Scan for the cell matching the given text and deliver its [X, Y] coordinate at center. 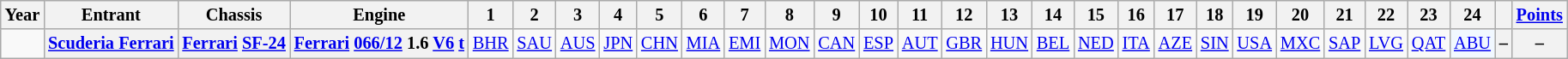
23 [1428, 15]
AUS [578, 44]
21 [1344, 15]
SIN [1215, 44]
ESP [879, 44]
12 [964, 15]
QAT [1428, 44]
GBR [964, 44]
4 [618, 15]
USA [1254, 44]
5 [659, 15]
BEL [1053, 44]
EMI [745, 44]
Ferrari 066/12 1.6 V6 t [379, 44]
14 [1053, 15]
SAP [1344, 44]
18 [1215, 15]
JPN [618, 44]
NED [1096, 44]
LVG [1386, 44]
16 [1136, 15]
24 [1473, 15]
17 [1176, 15]
Points [1540, 15]
9 [836, 15]
ABU [1473, 44]
11 [920, 15]
3 [578, 15]
Entrant [111, 15]
ITA [1136, 44]
15 [1096, 15]
BHR [491, 44]
1 [491, 15]
10 [879, 15]
SAU [534, 44]
22 [1386, 15]
AZE [1176, 44]
8 [790, 15]
Ferrari SF-24 [233, 44]
7 [745, 15]
HUN [1009, 44]
19 [1254, 15]
6 [704, 15]
CHN [659, 44]
CAN [836, 44]
13 [1009, 15]
2 [534, 15]
Engine [379, 15]
MIA [704, 44]
AUT [920, 44]
20 [1300, 15]
Scuderia Ferrari [111, 44]
Year [22, 15]
MXC [1300, 44]
Chassis [233, 15]
MON [790, 44]
